Output the [X, Y] coordinate of the center of the cell containing the given text.  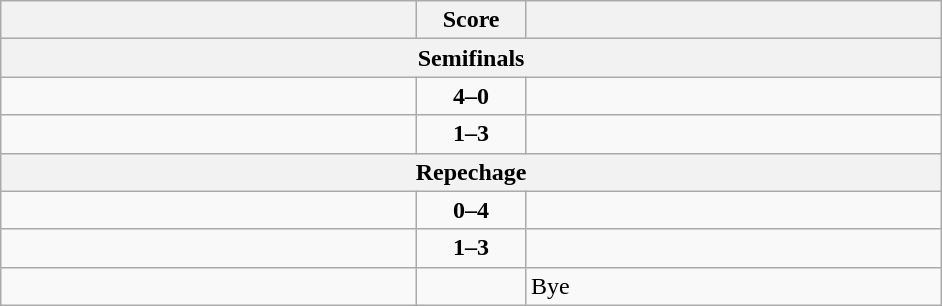
Score [472, 20]
4–0 [472, 96]
Semifinals [472, 58]
0–4 [472, 210]
Repechage [472, 172]
Bye [733, 286]
